Identify which cell holds the provided text, then report its (X, Y) central coordinate. 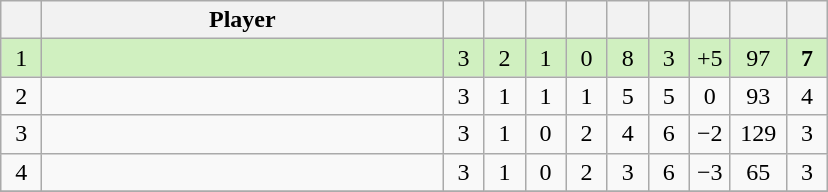
Player (242, 20)
97 (758, 58)
−3 (710, 172)
8 (628, 58)
129 (758, 134)
65 (758, 172)
7 (806, 58)
93 (758, 96)
−2 (710, 134)
+5 (710, 58)
